Pinpoint the cell where the given text exists, returning its (X, Y) midpoint coordinate. 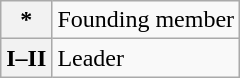
Founding member (146, 20)
I–II (26, 58)
Leader (146, 58)
* (26, 20)
